Return the [x, y] coordinate for the center point of the cell that contains the specified text.  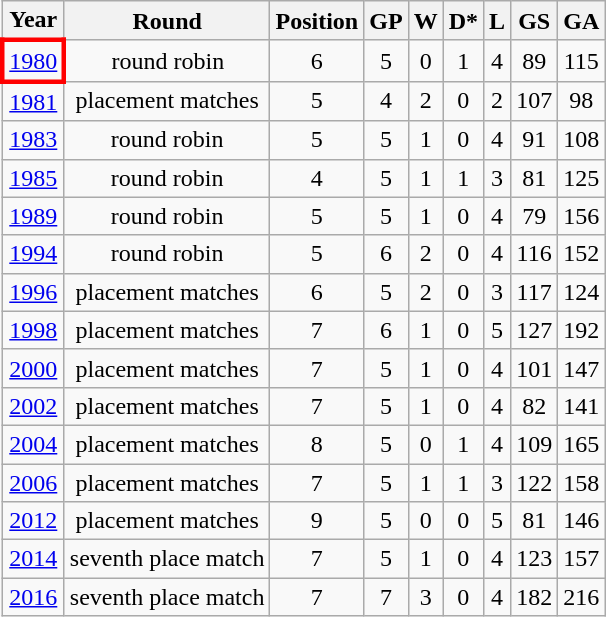
192 [582, 330]
1989 [33, 216]
115 [582, 60]
9 [317, 521]
1980 [33, 60]
158 [582, 483]
101 [534, 368]
2004 [33, 444]
1985 [33, 178]
157 [582, 559]
79 [534, 216]
Round [167, 21]
1983 [33, 140]
82 [534, 406]
123 [534, 559]
GP [386, 21]
8 [317, 444]
98 [582, 101]
122 [534, 483]
2014 [33, 559]
89 [534, 60]
1998 [33, 330]
124 [582, 292]
Year [33, 21]
109 [534, 444]
1981 [33, 101]
152 [582, 254]
147 [582, 368]
216 [582, 597]
W [426, 21]
165 [582, 444]
91 [534, 140]
2016 [33, 597]
2002 [33, 406]
127 [534, 330]
1994 [33, 254]
2000 [33, 368]
1996 [33, 292]
117 [534, 292]
2006 [33, 483]
107 [534, 101]
125 [582, 178]
D* [463, 21]
156 [582, 216]
116 [534, 254]
2012 [33, 521]
L [498, 21]
GA [582, 21]
182 [534, 597]
108 [582, 140]
146 [582, 521]
GS [534, 21]
141 [582, 406]
Position [317, 21]
